Determine the (X, Y) coordinate at the center of the cell enclosing the given text.  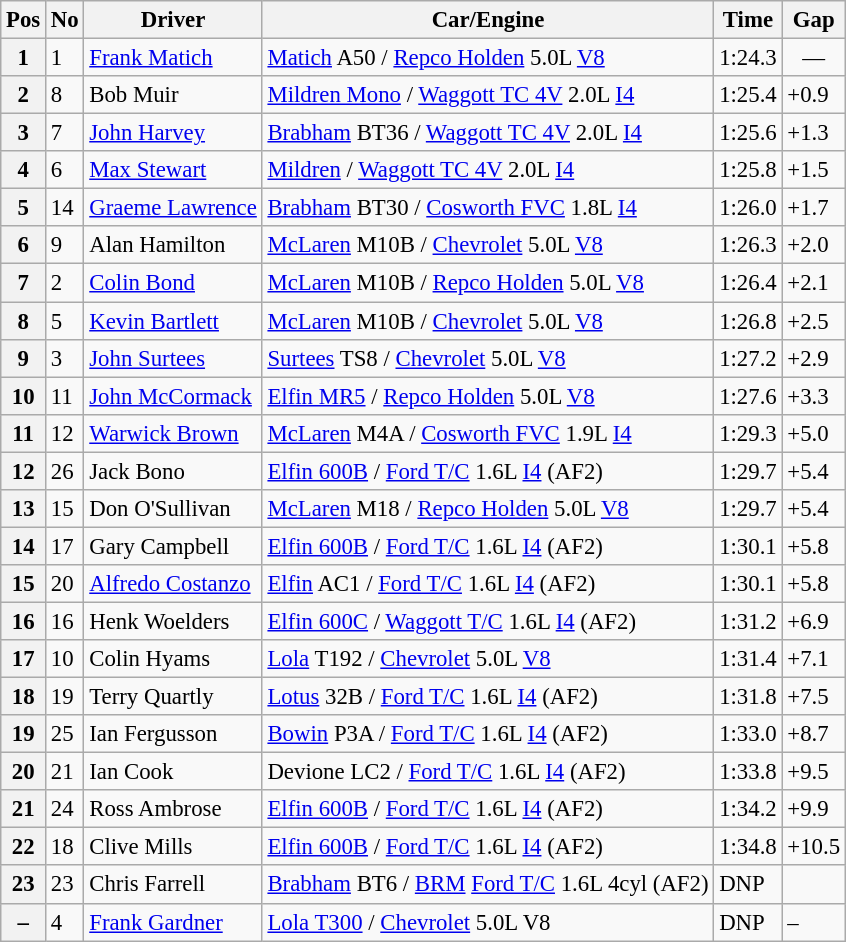
1:25.4 (748, 95)
John McCormack (173, 396)
+2.5 (814, 321)
Devione LC2 / Ford T/C 1.6L I4 (AF2) (488, 772)
1:26.0 (748, 208)
Frank Gardner (173, 922)
+7.1 (814, 659)
Gary Campbell (173, 546)
+1.3 (814, 133)
Mildren / Waggott TC 4V 2.0L I4 (488, 170)
24 (65, 809)
+1.7 (814, 208)
Frank Matich (173, 58)
Clive Mills (173, 847)
+2.1 (814, 283)
Car/Engine (488, 20)
+2.0 (814, 245)
+2.9 (814, 358)
Gap (814, 20)
+9.9 (814, 809)
Matich A50 / Repco Holden 5.0L V8 (488, 58)
1:31.2 (748, 621)
McLaren M4A / Cosworth FVC 1.9L I4 (488, 433)
+10.5 (814, 847)
1:27.6 (748, 396)
Ross Ambrose (173, 809)
Brabham BT36 / Waggott TC 4V 2.0L I4 (488, 133)
+0.9 (814, 95)
Pos (24, 20)
— (814, 58)
1:33.8 (748, 772)
Surtees TS8 / Chevrolet 5.0L V8 (488, 358)
Elfin MR5 / Repco Holden 5.0L V8 (488, 396)
Bowin P3A / Ford T/C 1.6L I4 (AF2) (488, 734)
+7.5 (814, 697)
Colin Hyams (173, 659)
+1.5 (814, 170)
Driver (173, 20)
+9.5 (814, 772)
Brabham BT6 / BRM Ford T/C 1.6L 4cyl (AF2) (488, 885)
Terry Quartly (173, 697)
McLaren M18 / Repco Holden 5.0L V8 (488, 509)
+3.3 (814, 396)
McLaren M10B / Repco Holden 5.0L V8 (488, 283)
Don O'Sullivan (173, 509)
No (65, 20)
John Surtees (173, 358)
Elfin 600C / Waggott T/C 1.6L I4 (AF2) (488, 621)
Colin Bond (173, 283)
1:34.2 (748, 809)
Ian Fergusson (173, 734)
Ian Cook (173, 772)
Elfin AC1 / Ford T/C 1.6L I4 (AF2) (488, 584)
1:31.8 (748, 697)
+6.9 (814, 621)
+8.7 (814, 734)
Time (748, 20)
1:31.4 (748, 659)
Chris Farrell (173, 885)
Lola T192 / Chevrolet 5.0L V8 (488, 659)
1:29.3 (748, 433)
Max Stewart (173, 170)
Bob Muir (173, 95)
Alfredo Costanzo (173, 584)
1:26.3 (748, 245)
1:25.6 (748, 133)
Graeme Lawrence (173, 208)
1:26.8 (748, 321)
1:25.8 (748, 170)
1:34.8 (748, 847)
22 (24, 847)
13 (24, 509)
1:24.3 (748, 58)
1:26.4 (748, 283)
John Harvey (173, 133)
Brabham BT30 / Cosworth FVC 1.8L I4 (488, 208)
Lotus 32B / Ford T/C 1.6L I4 (AF2) (488, 697)
1:27.2 (748, 358)
Alan Hamilton (173, 245)
25 (65, 734)
+5.0 (814, 433)
Kevin Bartlett (173, 321)
Warwick Brown (173, 433)
1:33.0 (748, 734)
26 (65, 471)
Lola T300 / Chevrolet 5.0L V8 (488, 922)
Henk Woelders (173, 621)
Mildren Mono / Waggott TC 4V 2.0L I4 (488, 95)
Jack Bono (173, 471)
